Pinpoint the cell where the given text exists, returning its [x, y] midpoint coordinate. 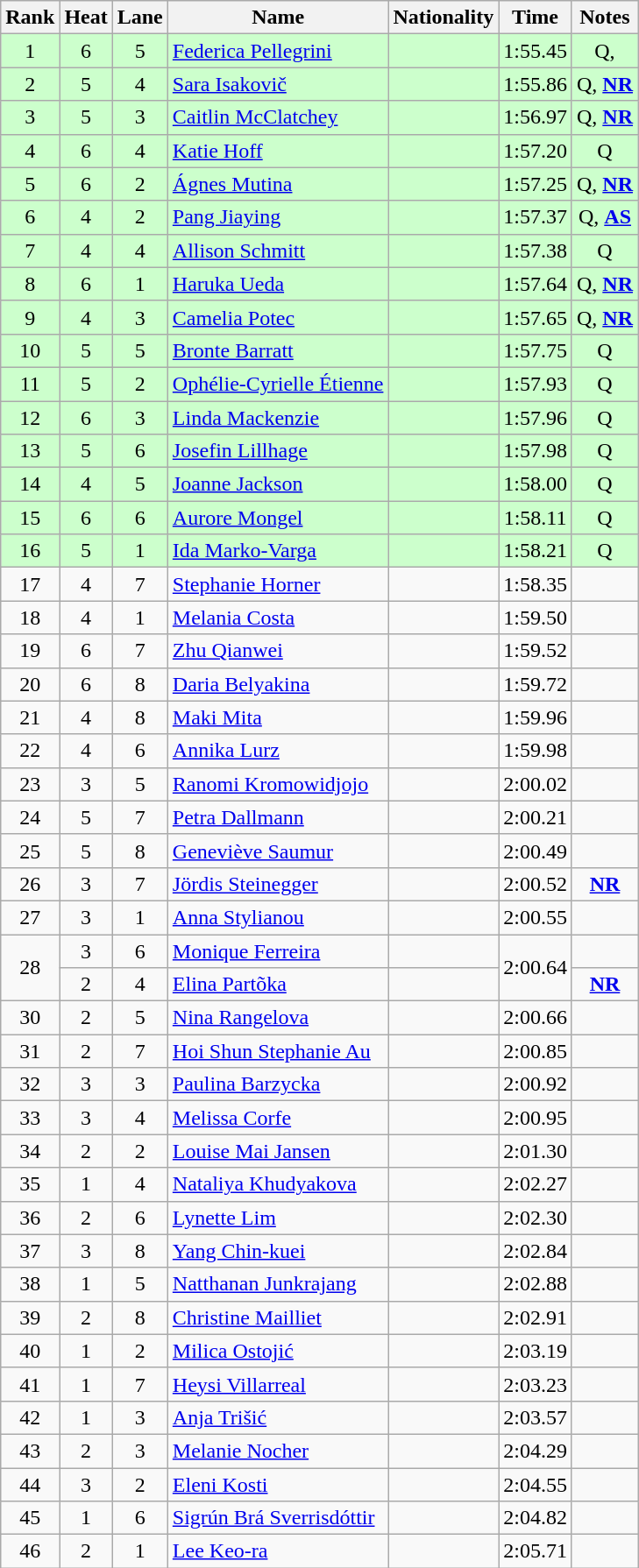
Christine Mailliet [278, 1317]
Q, AS [605, 217]
46 [30, 1551]
10 [30, 350]
19 [30, 651]
Lane [140, 18]
28 [30, 967]
21 [30, 717]
22 [30, 751]
2:00.85 [536, 1051]
Nina Rangelova [278, 1018]
42 [30, 1417]
36 [30, 1218]
2:00.21 [536, 817]
30 [30, 1018]
Ida Marko-Varga [278, 551]
Melissa Corfe [278, 1118]
2:03.57 [536, 1417]
27 [30, 917]
Heysi Villarreal [278, 1384]
Linda Mackenzie [278, 418]
2:00.64 [536, 967]
1:58.11 [536, 518]
Ophélie-Cyrielle Étienne [278, 384]
Melanie Nocher [278, 1451]
Stephanie Horner [278, 584]
Yang Chin-kuei [278, 1251]
17 [30, 584]
12 [30, 418]
18 [30, 618]
1:55.86 [536, 84]
Heat [86, 18]
9 [30, 317]
Haruka Ueda [278, 284]
2:02.88 [536, 1284]
23 [30, 784]
Anna Stylianou [278, 917]
Nationality [444, 18]
1:57.64 [536, 284]
1:59.50 [536, 618]
11 [30, 384]
Hoi Shun Stephanie Au [278, 1051]
33 [30, 1118]
2:04.55 [536, 1485]
31 [30, 1051]
2:00.92 [536, 1084]
25 [30, 851]
Camelia Potec [278, 317]
1:56.97 [536, 117]
Milica Ostojić [278, 1351]
1:57.93 [536, 384]
2:00.49 [536, 851]
Josefin Lillhage [278, 451]
1:59.98 [536, 751]
2:04.29 [536, 1451]
Louise Mai Jansen [278, 1151]
1:57.25 [536, 184]
1:57.96 [536, 418]
2:03.23 [536, 1384]
1:58.21 [536, 551]
Paulina Barzycka [278, 1084]
Rank [30, 18]
35 [30, 1184]
13 [30, 451]
38 [30, 1284]
32 [30, 1084]
2:00.95 [536, 1118]
2:04.82 [536, 1518]
1:57.37 [536, 217]
Katie Hoff [278, 151]
2:00.66 [536, 1018]
Q, [605, 51]
Nataliya Khudyakova [278, 1184]
2:05.71 [536, 1551]
14 [30, 484]
2:02.84 [536, 1251]
2:02.27 [536, 1184]
34 [30, 1151]
2:00.02 [536, 784]
Federica Pellegrini [278, 51]
Ágnes Mutina [278, 184]
1:55.45 [536, 51]
Melania Costa [278, 618]
Name [278, 18]
45 [30, 1518]
1:59.96 [536, 717]
26 [30, 884]
Time [536, 18]
1:59.52 [536, 651]
Allison Schmitt [278, 251]
15 [30, 518]
Joanne Jackson [278, 484]
40 [30, 1351]
39 [30, 1317]
2:03.19 [536, 1351]
2:02.91 [536, 1317]
Zhu Qianwei [278, 651]
Ranomi Kromowidjojo [278, 784]
37 [30, 1251]
Aurore Mongel [278, 518]
Geneviève Saumur [278, 851]
Annika Lurz [278, 751]
2:00.55 [536, 917]
43 [30, 1451]
Caitlin McClatchey [278, 117]
2:02.30 [536, 1218]
1:58.00 [536, 484]
Sigrún Brá Sverrisdóttir [278, 1518]
2:00.52 [536, 884]
Maki Mita [278, 717]
Petra Dallmann [278, 817]
Notes [605, 18]
1:57.20 [536, 151]
1:58.35 [536, 584]
41 [30, 1384]
Jördis Steinegger [278, 884]
Elina Partõka [278, 985]
Eleni Kosti [278, 1485]
2:01.30 [536, 1151]
1:57.98 [536, 451]
Daria Belyakina [278, 684]
24 [30, 817]
20 [30, 684]
44 [30, 1485]
1:59.72 [536, 684]
1:57.75 [536, 350]
Anja Trišić [278, 1417]
Monique Ferreira [278, 950]
Natthanan Junkrajang [278, 1284]
Sara Isakovič [278, 84]
Lee Keo-ra [278, 1551]
16 [30, 551]
Bronte Barratt [278, 350]
Pang Jiaying [278, 217]
1:57.65 [536, 317]
1:57.38 [536, 251]
Lynette Lim [278, 1218]
